Find where the given text appears and provide that cell's center as [x, y] coordinate. 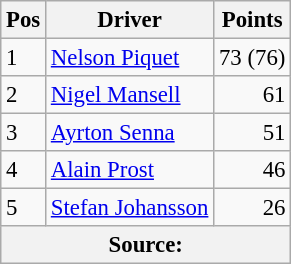
1 [24, 58]
3 [24, 133]
Stefan Johansson [130, 208]
46 [252, 170]
4 [24, 170]
Pos [24, 20]
61 [252, 95]
Source: [146, 245]
Nigel Mansell [130, 95]
2 [24, 95]
73 (76) [252, 58]
26 [252, 208]
Ayrton Senna [130, 133]
5 [24, 208]
Nelson Piquet [130, 58]
Driver [130, 20]
51 [252, 133]
Points [252, 20]
Alain Prost [130, 170]
